Find where the given text appears and provide that cell's center as (x, y) coordinate. 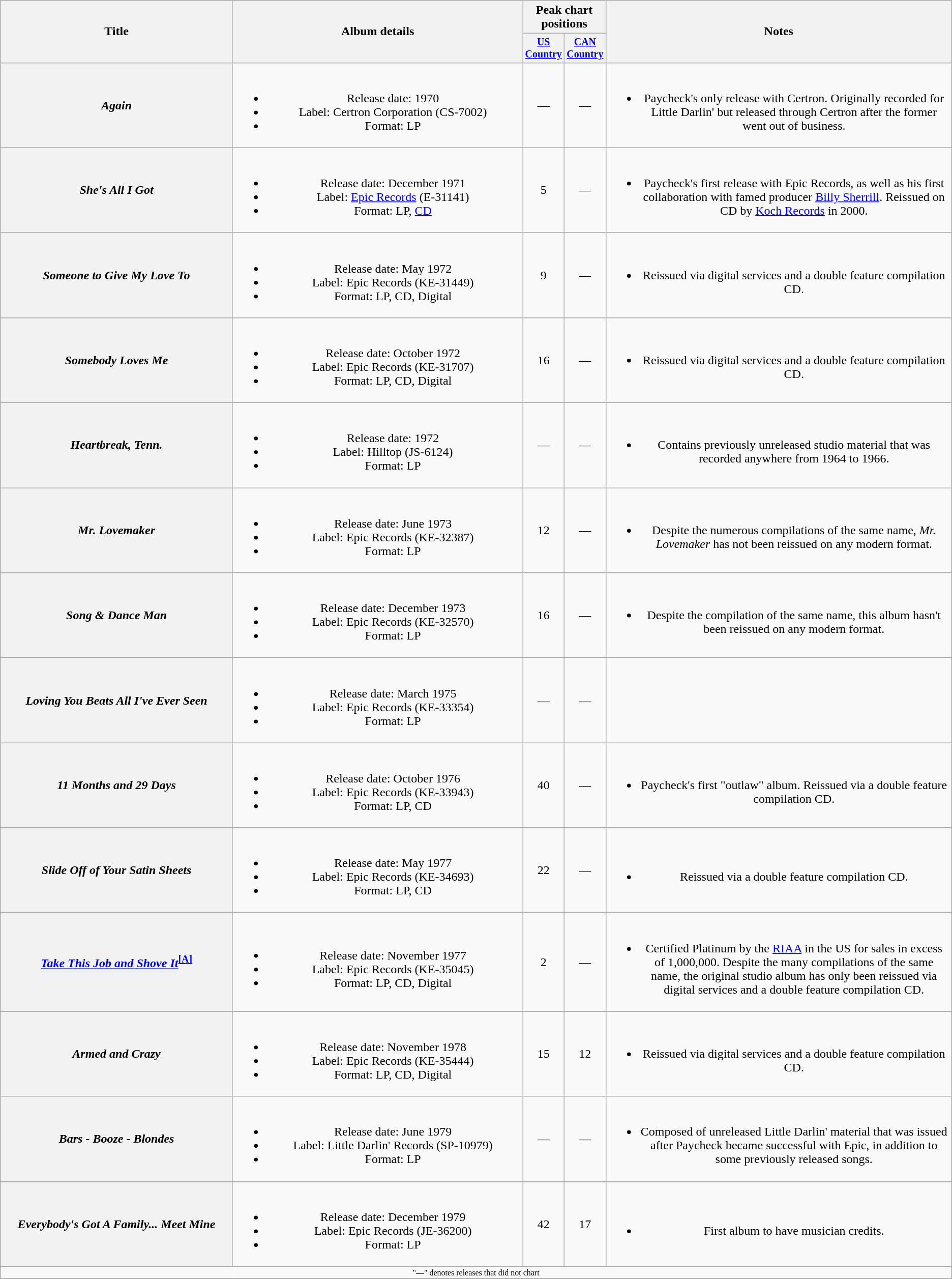
She's All I Got (117, 190)
Somebody Loves Me (117, 360)
Song & Dance Man (117, 616)
Take This Job and Shove It[A] (117, 962)
5 (544, 190)
2 (544, 962)
Reissued via a double feature compilation CD. (779, 870)
40 (544, 786)
9 (544, 275)
Release date: November 1977Label: Epic Records (KE-35045)Format: LP, CD, Digital (377, 962)
Armed and Crazy (117, 1054)
Slide Off of Your Satin Sheets (117, 870)
22 (544, 870)
Release date: October 1972Label: Epic Records (KE-31707)Format: LP, CD, Digital (377, 360)
Bars - Booze - Blondes (117, 1139)
Peak chartpositions (564, 17)
Release date: March 1975Label: Epic Records (KE-33354)Format: LP (377, 700)
Title (117, 32)
11 Months and 29 Days (117, 786)
Release date: 1970Label: Certron Corporation (CS-7002)Format: LP (377, 105)
Everybody's Got A Family... Meet Mine (117, 1224)
Loving You Beats All I've Ever Seen (117, 700)
15 (544, 1054)
Album details (377, 32)
17 (585, 1224)
First album to have musician credits. (779, 1224)
Paycheck's only release with Certron. Originally recorded for Little Darlin' but released through Certron after the former went out of business. (779, 105)
Release date: 1972Label: Hilltop (JS-6124)Format: LP (377, 446)
Mr. Lovemaker (117, 530)
CAN Country (585, 48)
Despite the numerous compilations of the same name, Mr. Lovemaker has not been reissued on any modern format. (779, 530)
Paycheck's first "outlaw" album. Reissued via a double feature compilation CD. (779, 786)
Release date: December 1979Label: Epic Records (JE-36200)Format: LP (377, 1224)
Release date: December 1971Label: Epic Records (E-31141)Format: LP, CD (377, 190)
Release date: May 1977Label: Epic Records (KE-34693)Format: LP, CD (377, 870)
Someone to Give My Love To (117, 275)
Release date: May 1972Label: Epic Records (KE-31449)Format: LP, CD, Digital (377, 275)
Heartbreak, Tenn. (117, 446)
Release date: June 1979Label: Little Darlin' Records (SP-10979)Format: LP (377, 1139)
Release date: December 1973Label: Epic Records (KE-32570)Format: LP (377, 616)
"—" denotes releases that did not chart (476, 1272)
US Country (544, 48)
Release date: November 1978Label: Epic Records (KE-35444)Format: LP, CD, Digital (377, 1054)
Contains previously unreleased studio material that was recorded anywhere from 1964 to 1966. (779, 446)
Notes (779, 32)
Release date: June 1973Label: Epic Records (KE-32387)Format: LP (377, 530)
Despite the compilation of the same name, this album hasn't been reissued on any modern format. (779, 616)
Again (117, 105)
Release date: October 1976Label: Epic Records (KE-33943)Format: LP, CD (377, 786)
42 (544, 1224)
